Pinpoint the cell where the given text exists, returning its (x, y) midpoint coordinate. 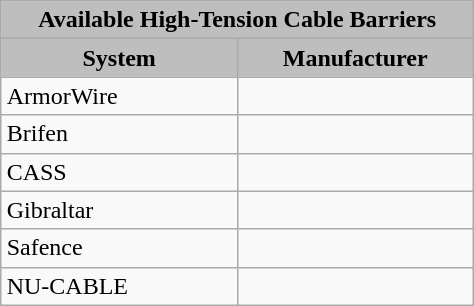
System (119, 58)
Safence (119, 248)
ArmorWire (119, 96)
Gibraltar (119, 210)
Manufacturer (355, 58)
NU-CABLE (119, 286)
Available High-Tension Cable Barriers (237, 20)
CASS (119, 172)
Brifen (119, 134)
